Output the [x, y] coordinate of the center of the cell containing the given text.  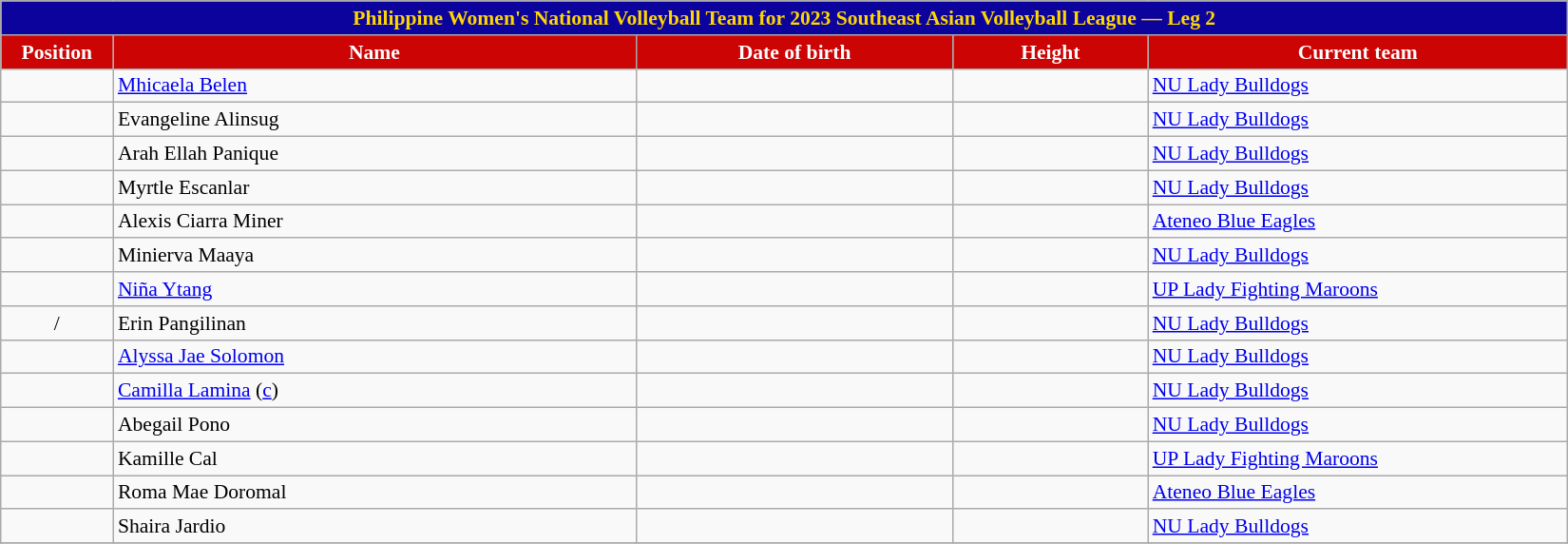
Height [1051, 52]
Position [57, 52]
Minierva Maaya [374, 256]
Arah Ellah Panique [374, 154]
Erin Pangilinan [374, 323]
Date of birth [794, 52]
Current team [1358, 52]
Myrtle Escanlar [374, 187]
/ [57, 323]
Alyssa Jae Solomon [374, 357]
Alexis Ciarra Miner [374, 222]
Camilla Lamina (c) [374, 391]
Roma Mae Doromal [374, 493]
Philippine Women's National Volleyball Team for 2023 Southeast Asian Volleyball League — Leg 2 [785, 18]
Name [374, 52]
Mhicaela Belen [374, 86]
Niña Ytang [374, 289]
Abegail Pono [374, 425]
Kamille Cal [374, 458]
Evangeline Alinsug [374, 120]
Shaira Jardio [374, 527]
